Search for the cell housing the specified text and yield its (x, y) center coordinate. 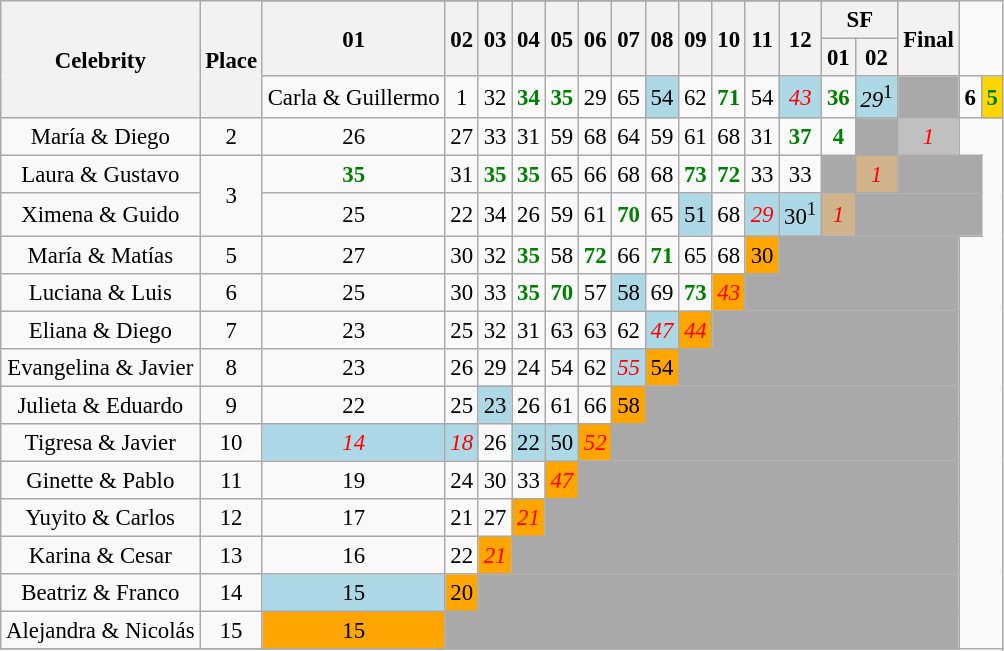
09 (696, 38)
55 (628, 367)
44 (696, 330)
37 (800, 137)
Tigresa & Javier (100, 443)
291 (876, 97)
69 (662, 292)
64 (628, 137)
9 (231, 405)
María & Diego (100, 137)
4 (838, 137)
Julieta & Eduardo (100, 405)
04 (528, 38)
Yuyito & Carlos (100, 518)
36 (838, 97)
Place (231, 60)
03 (494, 38)
08 (662, 38)
19 (354, 480)
SF (860, 20)
Final (928, 38)
05 (562, 38)
06 (596, 38)
7 (231, 330)
María & Matías (100, 255)
Ginette & Pablo (100, 480)
07 (628, 38)
52 (596, 443)
51 (696, 215)
Luciana & Luis (100, 292)
3 (231, 196)
13 (231, 555)
Carla & Guillermo (354, 97)
301 (800, 215)
Celebrity (100, 60)
20 (462, 593)
Evangelina & Javier (100, 367)
8 (231, 367)
16 (354, 555)
Ximena & Guido (100, 215)
50 (562, 443)
Karina & Cesar (100, 555)
Beatriz & Franco (100, 593)
18 (462, 443)
2 (231, 137)
Eliana & Diego (100, 330)
57 (596, 292)
Alejandra & Nicolás (100, 631)
17 (354, 518)
Laura & Gustavo (100, 175)
